Return the (X, Y) coordinate for the center point of the cell that contains the specified text.  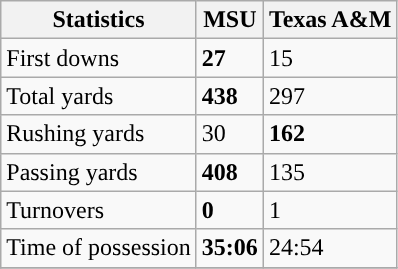
30 (230, 134)
24:54 (330, 248)
Rushing yards (99, 134)
Statistics (99, 20)
0 (230, 210)
438 (230, 96)
135 (330, 172)
Texas A&M (330, 20)
297 (330, 96)
Passing yards (99, 172)
27 (230, 58)
15 (330, 58)
1 (330, 210)
Turnovers (99, 210)
First downs (99, 58)
Time of possession (99, 248)
408 (230, 172)
162 (330, 134)
Total yards (99, 96)
MSU (230, 20)
35:06 (230, 248)
